Identify which cell holds the provided text, then report its (X, Y) central coordinate. 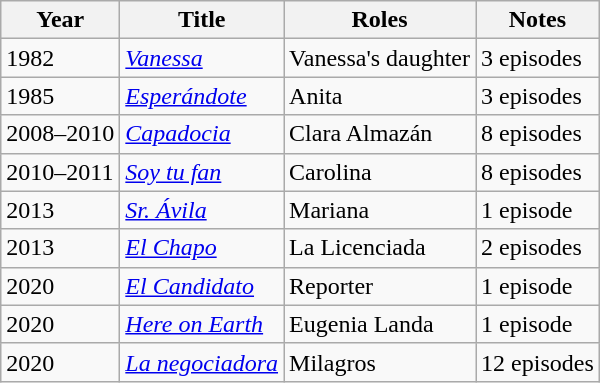
2008–2010 (60, 134)
2010–2011 (60, 172)
La negociadora (202, 362)
Year (60, 20)
1982 (60, 58)
La Licenciada (380, 248)
Title (202, 20)
12 episodes (538, 362)
Roles (380, 20)
Eugenia Landa (380, 324)
Here on Earth (202, 324)
El Candidato (202, 286)
Sr. Ávila (202, 210)
Vanessa's daughter (380, 58)
Esperándote (202, 96)
El Chapo (202, 248)
Vanessa (202, 58)
Reporter (380, 286)
Carolina (380, 172)
Clara Almazán (380, 134)
Milagros (380, 362)
Mariana (380, 210)
2 episodes (538, 248)
1985 (60, 96)
Soy tu fan (202, 172)
Anita (380, 96)
Notes (538, 20)
Capadocia (202, 134)
